Search for the cell housing the specified text and yield its (X, Y) center coordinate. 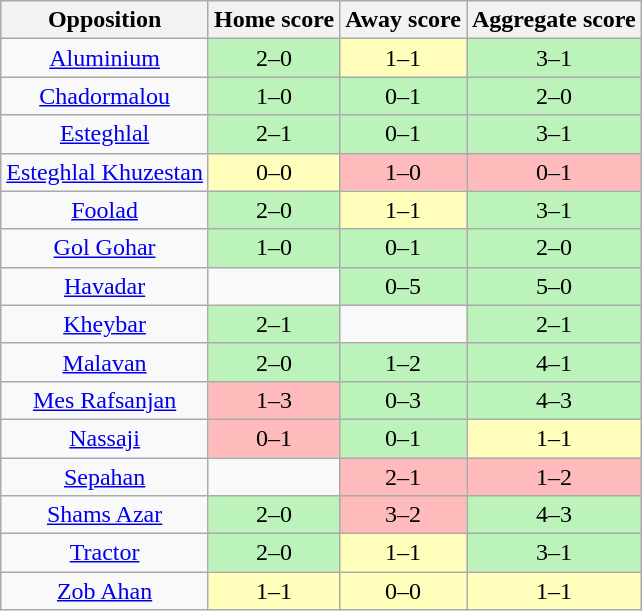
0–5 (404, 286)
Aluminium (105, 58)
Tractor (105, 553)
Kheybar (105, 324)
0–3 (404, 400)
4–1 (554, 362)
Away score (404, 20)
5–0 (554, 286)
Malavan (105, 362)
Shams Azar (105, 515)
3–2 (404, 515)
Havadar (105, 286)
Esteghlal (105, 134)
Home score (274, 20)
1–3 (274, 400)
Gol Gohar (105, 248)
Aggregate score (554, 20)
Esteghlal Khuzestan (105, 172)
Mes Rafsanjan (105, 400)
Zob Ahan (105, 591)
Chadormalou (105, 96)
Sepahan (105, 477)
Opposition (105, 20)
Nassaji (105, 438)
Foolad (105, 210)
